Identify which cell holds the provided text, then report its (x, y) central coordinate. 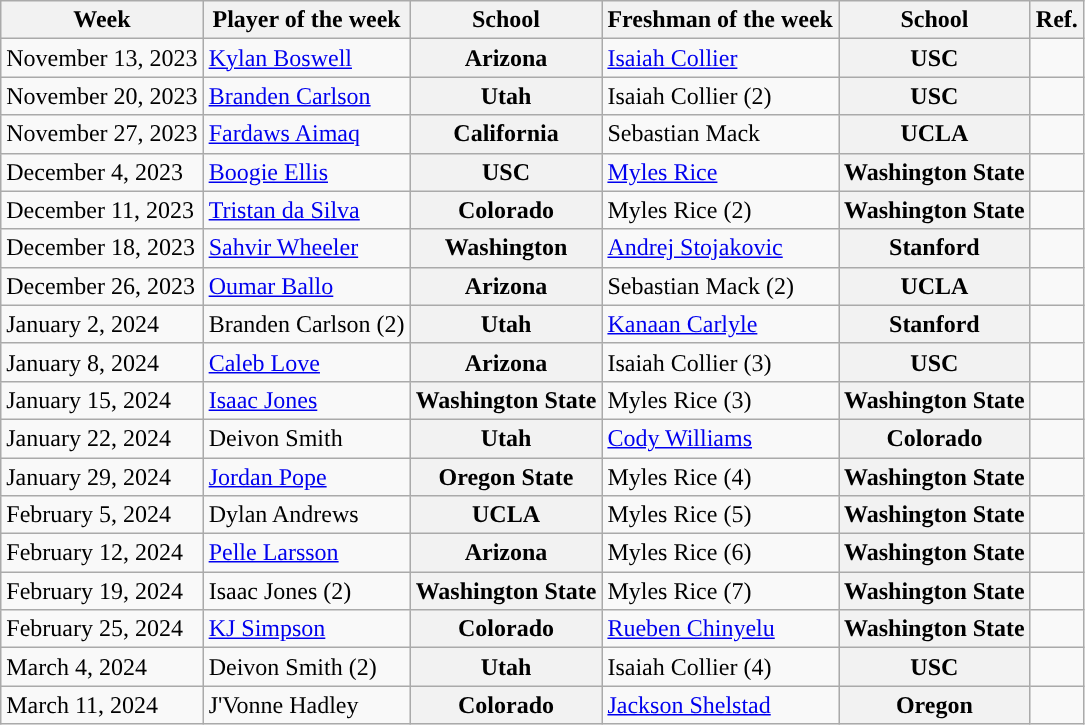
Branden Carlson (306, 96)
January 8, 2024 (102, 362)
Jackson Shelstad (720, 705)
Jordan Pope (306, 477)
Oumar Ballo (306, 286)
February 5, 2024 (102, 515)
Player of the week (306, 20)
Oregon State (506, 477)
Isaiah Collier (720, 58)
March 11, 2024 (102, 705)
Deivon Smith (306, 438)
January 22, 2024 (102, 438)
Week (102, 20)
Isaac Jones (306, 400)
Kylan Boswell (306, 58)
Isaac Jones (2) (306, 591)
November 13, 2023 (102, 58)
Ref. (1056, 20)
December 18, 2023 (102, 248)
Boogie Ellis (306, 172)
Cody Williams (720, 438)
February 25, 2024 (102, 629)
Caleb Love (306, 362)
Oregon (934, 705)
December 4, 2023 (102, 172)
Sahvir Wheeler (306, 248)
Freshman of the week (720, 20)
Myles Rice (7) (720, 591)
February 19, 2024 (102, 591)
March 4, 2024 (102, 667)
November 20, 2023 (102, 96)
January 15, 2024 (102, 400)
Branden Carlson (2) (306, 324)
January 29, 2024 (102, 477)
December 11, 2023 (102, 210)
Pelle Larsson (306, 553)
Isaiah Collier (3) (720, 362)
Myles Rice (720, 172)
Sebastian Mack (2) (720, 286)
Myles Rice (2) (720, 210)
California (506, 134)
Isaiah Collier (4) (720, 667)
Washington (506, 248)
Myles Rice (3) (720, 400)
December 26, 2023 (102, 286)
KJ Simpson (306, 629)
Isaiah Collier (2) (720, 96)
Sebastian Mack (720, 134)
Fardaws Aimaq (306, 134)
Rueben Chinyelu (720, 629)
J'Vonne Hadley (306, 705)
Myles Rice (5) (720, 515)
Myles Rice (6) (720, 553)
February 12, 2024 (102, 553)
Andrej Stojakovic (720, 248)
November 27, 2023 (102, 134)
January 2, 2024 (102, 324)
Deivon Smith (2) (306, 667)
Tristan da Silva (306, 210)
Myles Rice (4) (720, 477)
Dylan Andrews (306, 515)
Kanaan Carlyle (720, 324)
